Extract the (x, y) coordinate from the center of the cell holding the provided text.  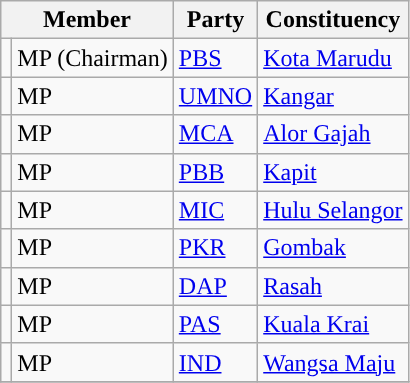
Member (88, 20)
Alor Gajah (333, 134)
Wangsa Maju (333, 362)
PAS (215, 324)
PKR (215, 248)
Hulu Selangor (333, 210)
Kota Marudu (333, 58)
UMNO (215, 96)
MCA (215, 134)
Gombak (333, 248)
MP (Chairman) (92, 58)
Party (215, 20)
PBS (215, 58)
Constituency (333, 20)
Kangar (333, 96)
PBB (215, 172)
DAP (215, 286)
IND (215, 362)
Kapit (333, 172)
Kuala Krai (333, 324)
Rasah (333, 286)
MIC (215, 210)
